Output the [X, Y] coordinate of the center of the cell containing the given text.  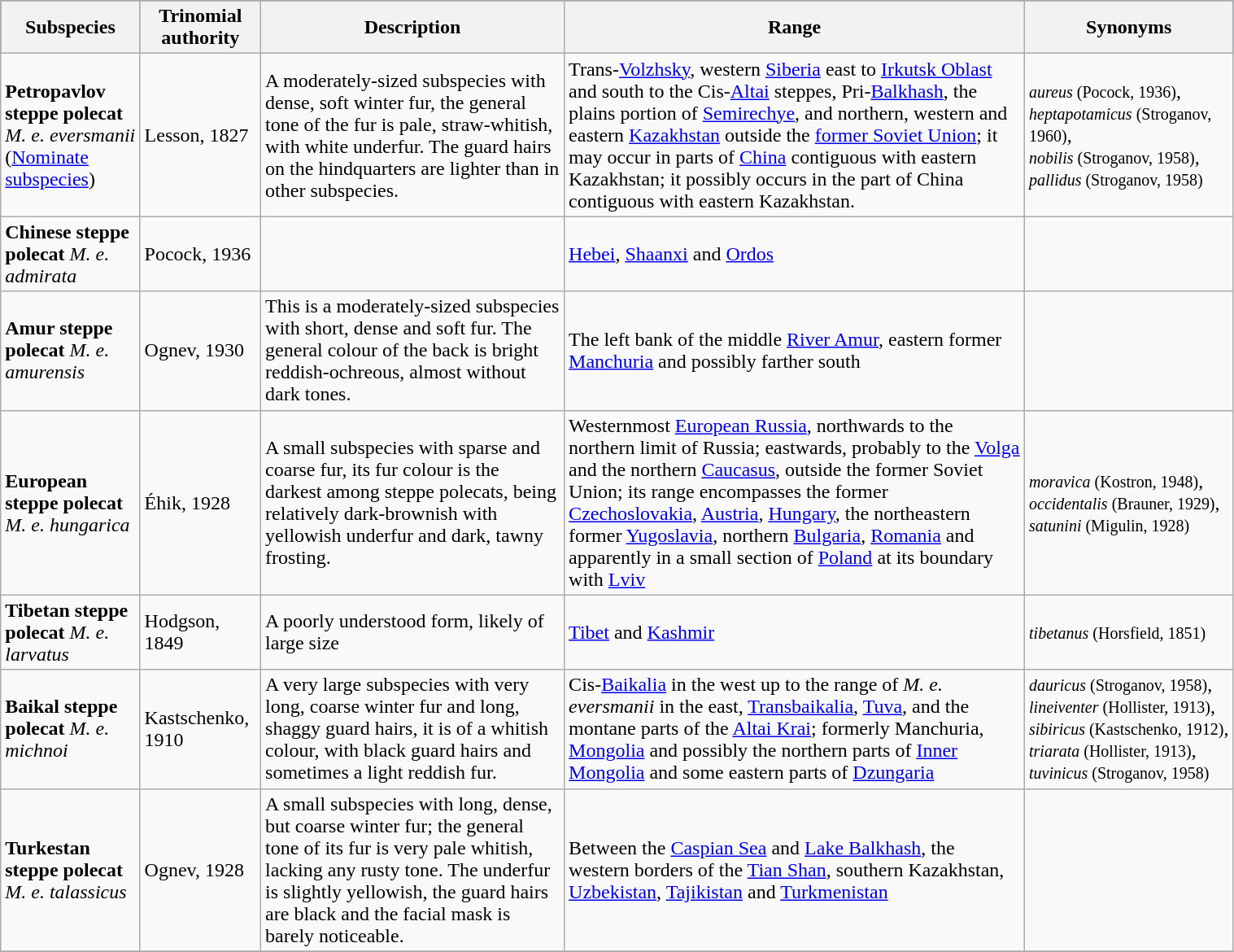
Range [795, 28]
Between the Caspian Sea and Lake Balkhash, the western borders of the Tian Shan, southern Kazakhstan, Uzbekistan, Tajikistan and Turkmenistan [795, 870]
Amur steppe polecat M. e. amurensis [70, 351]
Lesson, 1827 [200, 135]
Turkestan steppe polecat M. e. talassicus [70, 870]
European steppe polecat M. e. hungarica [70, 503]
Description [413, 28]
Kastschenko, 1910 [200, 729]
Pocock, 1936 [200, 254]
Éhik, 1928 [200, 503]
Ognev, 1930 [200, 351]
dauricus (Stroganov, 1958), lineiventer (Hollister, 1913), sibiricus (Kastschenko, 1912), triarata (Hollister, 1913), tuvinicus (Stroganov, 1958) [1129, 729]
Petropavlov steppe polecat M. e. eversmanii(Nominate subspecies) [70, 135]
A poorly understood form, likely of large size [413, 632]
tibetanus (Horsfield, 1851) [1129, 632]
aureus (Pocock, 1936), heptapotamicus (Stroganov, 1960),nobilis (Stroganov, 1958), pallidus (Stroganov, 1958) [1129, 135]
Trinomial authority [200, 28]
Ognev, 1928 [200, 870]
Hodgson, 1849 [200, 632]
Hebei, Shaanxi and Ordos [795, 254]
moravica (Kostron, 1948), occidentalis (Brauner, 1929), satunini (Migulin, 1928) [1129, 503]
Baikal steppe polecat M. e. michnoi [70, 729]
Subspecies [70, 28]
Synonyms [1129, 28]
Tibet and Kashmir [795, 632]
The left bank of the middle River Amur, eastern former Manchuria and possibly farther south [795, 351]
Tibetan steppe polecat M. e. larvatus [70, 632]
Chinese steppe polecat M. e. admirata [70, 254]
